Locate the cell with the specified text and output its (x, y) center coordinate. 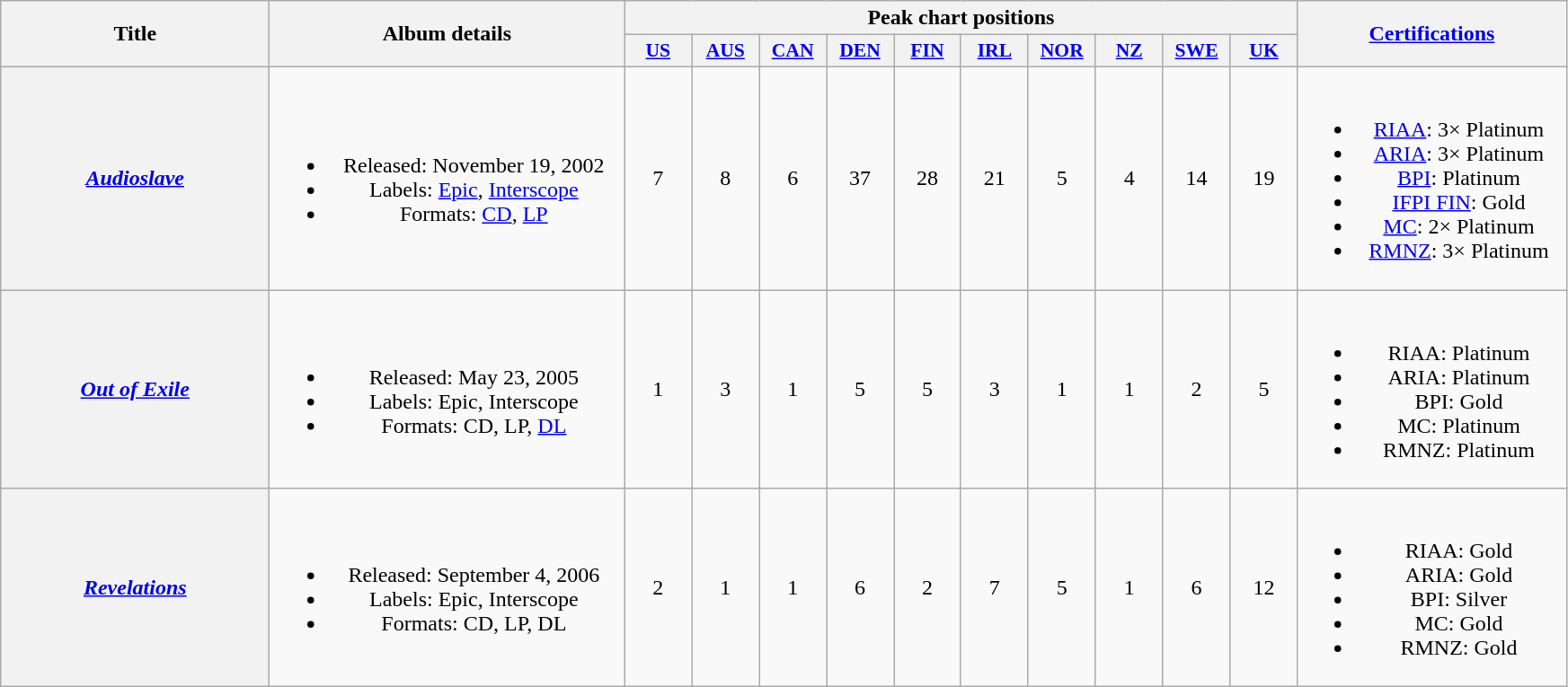
14 (1197, 178)
NOR (1062, 51)
US (658, 51)
28 (927, 178)
Peak chart positions (961, 18)
FIN (927, 51)
RIAA: 3× PlatinumARIA: 3× PlatinumBPI: PlatinumIFPI FIN: GoldMC: 2× PlatinumRMNZ: 3× Platinum (1432, 178)
RIAA: GoldARIA: GoldBPI: SilverMC: GoldRMNZ: Gold (1432, 587)
19 (1263, 178)
Out of Exile (135, 388)
Released: September 4, 2006Labels: Epic, InterscopeFormats: CD, LP, DL (447, 587)
12 (1263, 587)
8 (726, 178)
IRL (994, 51)
AUS (726, 51)
Released: November 19, 2002Labels: Epic, InterscopeFormats: CD, LP (447, 178)
Released: May 23, 2005Labels: Epic, InterscopeFormats: CD, LP, DL (447, 388)
CAN (793, 51)
37 (861, 178)
4 (1129, 178)
NZ (1129, 51)
Revelations (135, 587)
RIAA: PlatinumARIA: PlatinumBPI: GoldMC: PlatinumRMNZ: Platinum (1432, 388)
Title (135, 34)
SWE (1197, 51)
UK (1263, 51)
21 (994, 178)
DEN (861, 51)
Album details (447, 34)
Certifications (1432, 34)
Audioslave (135, 178)
